For the text-containing cell, return its midpoint in [x, y] coordinate format. 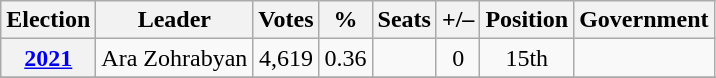
0 [458, 58]
4,619 [286, 58]
Election [48, 20]
Government [644, 20]
+/– [458, 20]
Seats [404, 20]
Leader [174, 20]
2021 [48, 58]
15th [527, 58]
% [346, 20]
Votes [286, 20]
Position [527, 20]
Ara Zohrabyan [174, 58]
0.36 [346, 58]
